Locate the cell with the specified text and output its (X, Y) center coordinate. 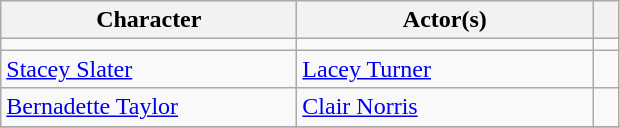
Clair Norris (445, 107)
Character (149, 20)
Actor(s) (445, 20)
Stacey Slater (149, 69)
Bernadette Taylor (149, 107)
Lacey Turner (445, 69)
